Scan for the cell matching the given text and deliver its (x, y) coordinate at center. 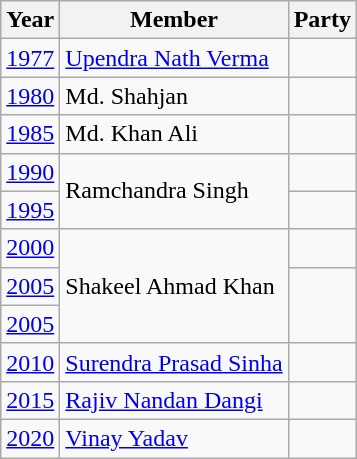
Vinay Yadav (174, 438)
Shakeel Ahmad Khan (174, 286)
Party (322, 20)
Member (174, 20)
Year (30, 20)
Md. Shahjan (174, 96)
2010 (30, 362)
Upendra Nath Verma (174, 58)
1980 (30, 96)
2020 (30, 438)
Rajiv Nandan Dangi (174, 400)
Md. Khan Ali (174, 134)
1995 (30, 210)
2000 (30, 248)
Surendra Prasad Sinha (174, 362)
1985 (30, 134)
1977 (30, 58)
2015 (30, 400)
Ramchandra Singh (174, 191)
1990 (30, 172)
